Locate the cell with the specified text and output its (x, y) center coordinate. 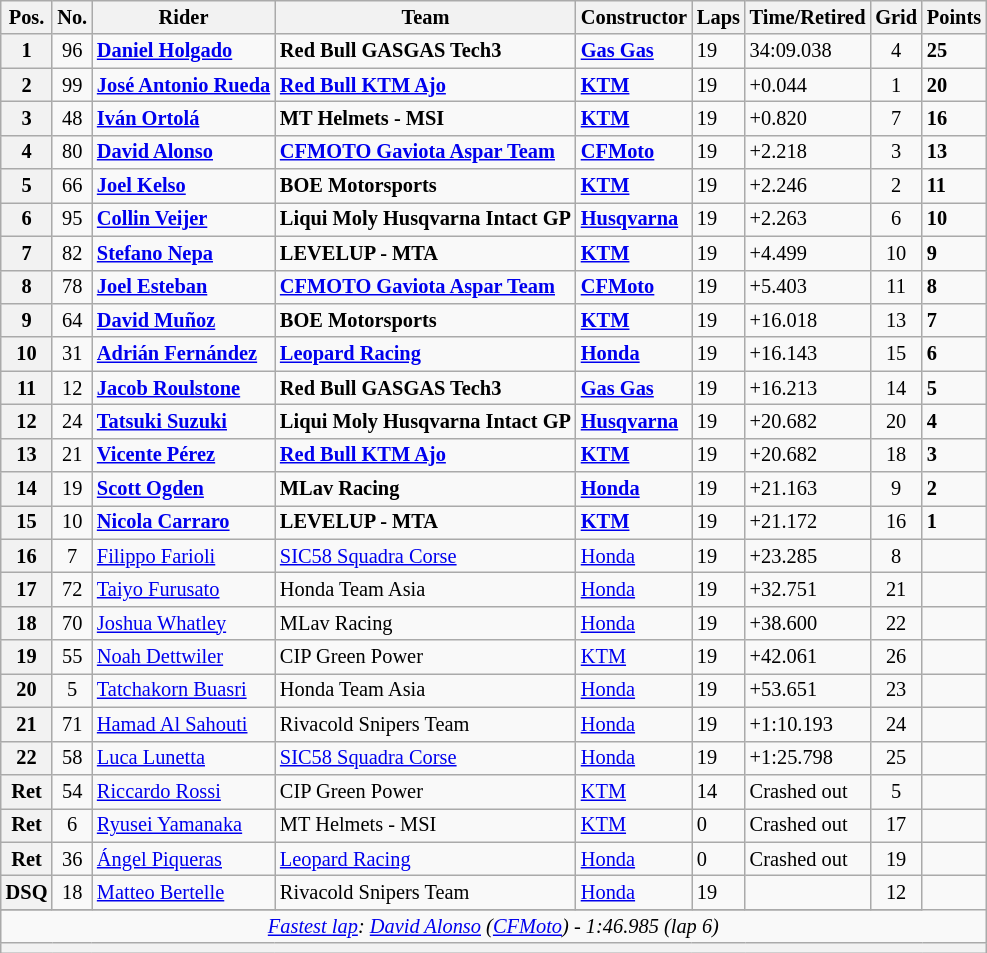
Daniel Holgado (184, 51)
58 (72, 758)
34:09.038 (808, 51)
+1:10.193 (808, 724)
48 (72, 118)
+23.285 (808, 556)
Vicente Pérez (184, 455)
Luca Lunetta (184, 758)
Iván Ortolá (184, 118)
Collin Veijer (184, 219)
82 (72, 253)
+16.213 (808, 388)
Joshua Whatley (184, 623)
+53.651 (808, 690)
+38.600 (808, 623)
80 (72, 152)
Pos. (27, 17)
Time/Retired (808, 17)
+42.061 (808, 657)
Ryusei Yamanaka (184, 825)
Joel Kelso (184, 186)
31 (72, 354)
+16.143 (808, 354)
23 (896, 690)
+1:25.798 (808, 758)
Joel Esteban (184, 287)
64 (72, 320)
99 (72, 85)
Filippo Farioli (184, 556)
+21.163 (808, 489)
Tatsuki Suzuki (184, 421)
96 (72, 51)
+2.246 (808, 186)
Adrián Fernández (184, 354)
+2.263 (808, 219)
Stefano Nepa (184, 253)
95 (72, 219)
54 (72, 791)
+16.018 (808, 320)
55 (72, 657)
72 (72, 589)
70 (72, 623)
Team (426, 17)
Matteo Bertelle (184, 892)
Taiyo Furusato (184, 589)
+0.044 (808, 85)
David Muñoz (184, 320)
Laps (718, 17)
+4.499 (808, 253)
Scott Ogden (184, 489)
Rider (184, 17)
Hamad Al Sahouti (184, 724)
Riccardo Rossi (184, 791)
78 (72, 287)
DSQ (27, 892)
66 (72, 186)
+2.218 (808, 152)
+0.820 (808, 118)
Ángel Piqueras (184, 859)
No. (72, 17)
Grid (896, 17)
Noah Dettwiler (184, 657)
Tatchakorn Buasri (184, 690)
José Antonio Rueda (184, 85)
Fastest lap: David Alonso (CFMoto) - 1:46.985 (lap 6) (494, 926)
36 (72, 859)
Nicola Carraro (184, 522)
Constructor (634, 17)
+21.172 (808, 522)
71 (72, 724)
David Alonso (184, 152)
+32.751 (808, 589)
+5.403 (808, 287)
Points (954, 17)
26 (896, 657)
Jacob Roulstone (184, 388)
